For the text-containing cell, return its midpoint in (x, y) coordinate format. 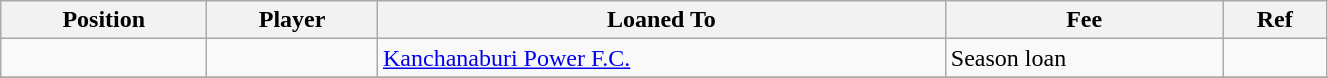
Kanchanaburi Power F.C. (661, 58)
Player (292, 20)
Season loan (1084, 58)
Ref (1274, 20)
Fee (1084, 20)
Loaned To (661, 20)
Position (104, 20)
